Return (X, Y) of the center of cell containing provided text 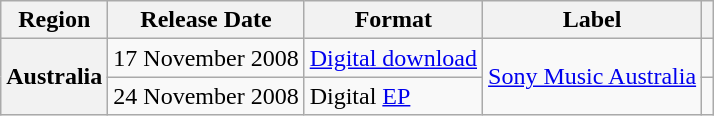
Digital download (393, 58)
Australia (54, 77)
Label (592, 20)
24 November 2008 (206, 96)
Region (54, 20)
Digital EP (393, 96)
Release Date (206, 20)
Format (393, 20)
Sony Music Australia (592, 77)
17 November 2008 (206, 58)
